Search for the cell housing the specified text and yield its (X, Y) center coordinate. 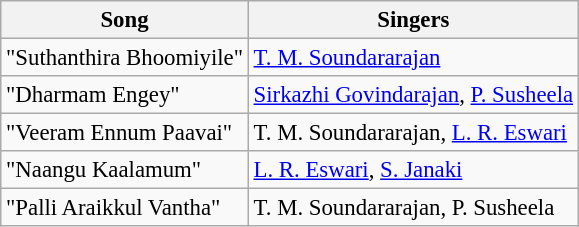
"Naangu Kaalamum" (125, 170)
"Palli Araikkul Vantha" (125, 208)
"Suthanthira Bhoomiyile" (125, 58)
T. M. Soundararajan, L. R. Eswari (413, 133)
"Dharmam Engey" (125, 95)
L. R. Eswari, S. Janaki (413, 170)
Sirkazhi Govindarajan, P. Susheela (413, 95)
"Veeram Ennum Paavai" (125, 133)
Singers (413, 20)
T. M. Soundararajan (413, 58)
Song (125, 20)
T. M. Soundararajan, P. Susheela (413, 208)
